Capture the cell that displays the provided text and extract its [X, Y] central coordinate. 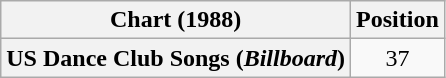
Chart (1988) [176, 20]
37 [398, 58]
US Dance Club Songs (Billboard) [176, 58]
Position [398, 20]
